Output the (x, y) coordinate of the center of the cell containing the given text.  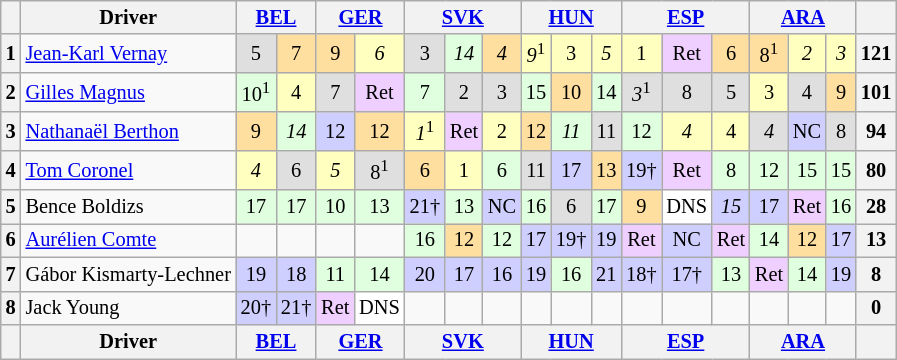
21 (606, 274)
0 (876, 308)
31 (641, 92)
18 (296, 274)
Aurélien Comte (128, 240)
20 (425, 274)
Bence Boldizs (128, 207)
Jean-Karl Vernay (128, 54)
80 (876, 170)
28 (876, 207)
17† (687, 274)
121 (876, 54)
Gilles Magnus (128, 92)
Nathanaël Berthon (128, 132)
Jack Young (128, 308)
20† (256, 308)
18† (641, 274)
94 (876, 132)
Tom Coronel (128, 170)
Gábor Kismarty-Lechner (128, 274)
91 (536, 54)
